Return the [X, Y] coordinate for the center point of the cell that contains the specified text.  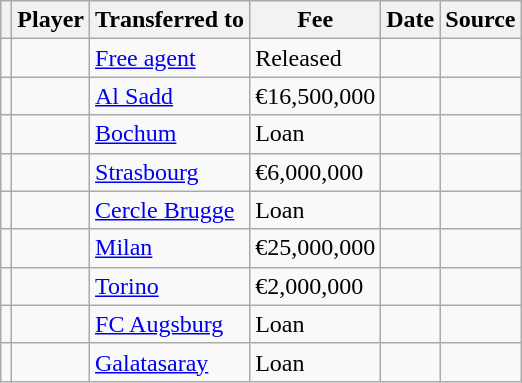
Strasbourg [170, 172]
Free agent [170, 58]
Fee [316, 20]
Transferred to [170, 20]
€16,500,000 [316, 96]
Cercle Brugge [170, 210]
Milan [170, 248]
Galatasaray [170, 362]
Bochum [170, 134]
€6,000,000 [316, 172]
Source [480, 20]
€2,000,000 [316, 286]
Released [316, 58]
FC Augsburg [170, 324]
Torino [170, 286]
Al Sadd [170, 96]
Player [51, 20]
Date [410, 20]
€25,000,000 [316, 248]
